Pinpoint the cell where the given text exists, returning its [x, y] midpoint coordinate. 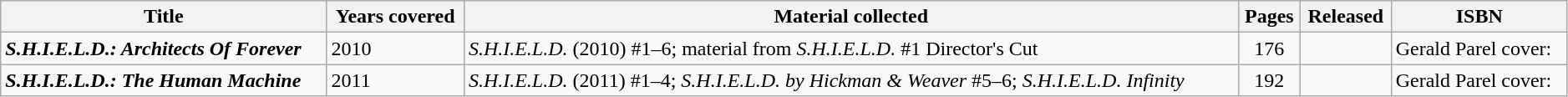
S.H.I.E.L.D.: The Human Machine [164, 80]
2010 [395, 48]
Title [164, 17]
Material collected [850, 17]
S.H.I.E.L.D. (2011) #1–4; S.H.I.E.L.D. by Hickman & Weaver #5–6; S.H.I.E.L.D. Infinity [850, 80]
Years covered [395, 17]
ISBN [1479, 17]
Pages [1269, 17]
2011 [395, 80]
176 [1269, 48]
192 [1269, 80]
Released [1347, 17]
S.H.I.E.L.D.: Architects Of Forever [164, 48]
S.H.I.E.L.D. (2010) #1–6; material from S.H.I.E.L.D. #1 Director's Cut [850, 48]
